Determine the [x, y] coordinate at the center of the cell enclosing the given text.  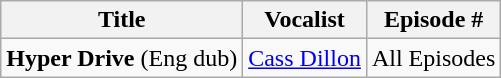
Title [122, 20]
Vocalist [305, 20]
All Episodes [433, 58]
Episode # [433, 20]
Hyper Drive (Eng dub) [122, 58]
Cass Dillon [305, 58]
